Extract the (X, Y) coordinate from the center of the cell holding the provided text.  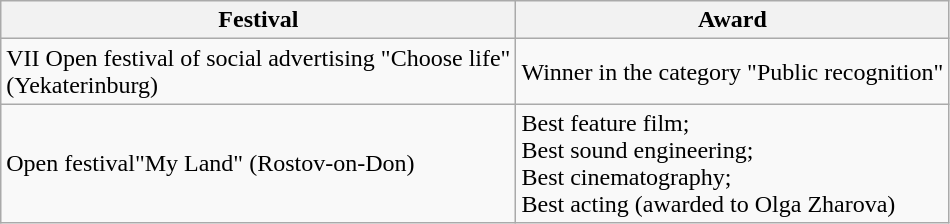
Winner in the category "Public recognition" (732, 72)
Festival (258, 20)
Best feature film; Best sound engineering; Best cinematography; Best acting (awarded to Olga Zharova) (732, 164)
VII Open festival of social advertising "Choose life" (Yekaterinburg) (258, 72)
Open festival"My Land" (Rostov-on-Don) (258, 164)
Award (732, 20)
